Identify which cell holds the provided text, then report its [x, y] central coordinate. 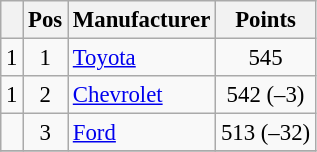
513 (–32) [266, 133]
Toyota [142, 58]
2 [46, 95]
Ford [142, 133]
542 (–3) [266, 95]
Pos [46, 20]
3 [46, 133]
Chevrolet [142, 95]
545 [266, 58]
Manufacturer [142, 20]
Points [266, 20]
